Extract the (x, y) coordinate from the center of the cell holding the provided text.  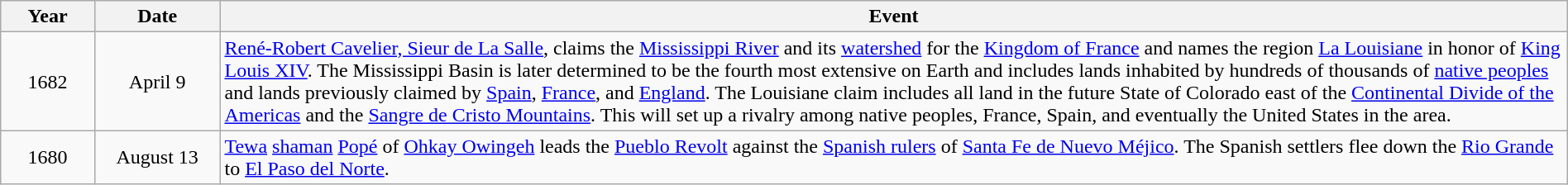
1680 (48, 157)
1682 (48, 81)
April 9 (157, 81)
August 13 (157, 157)
Event (893, 17)
Year (48, 17)
Date (157, 17)
